Detect which cell encompasses the target text, then output its (X, Y) center coordinate. 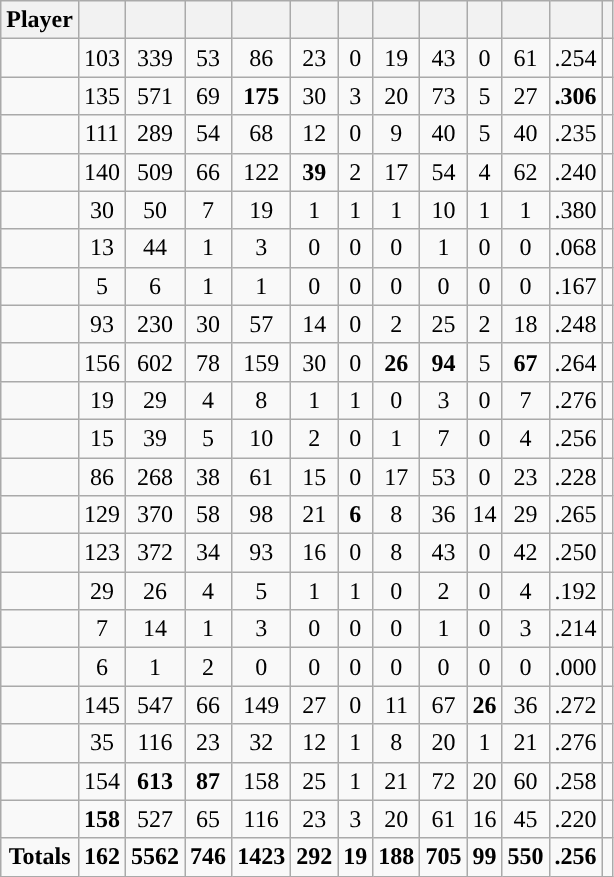
.272 (576, 705)
.254 (576, 58)
.068 (576, 248)
11 (396, 705)
746 (208, 857)
175 (262, 96)
Totals (40, 857)
65 (208, 819)
87 (208, 781)
140 (102, 172)
44 (156, 248)
159 (262, 362)
.214 (576, 629)
78 (208, 362)
69 (208, 96)
68 (262, 134)
.248 (576, 324)
58 (208, 515)
.240 (576, 172)
145 (102, 705)
45 (526, 819)
42 (526, 553)
613 (156, 781)
292 (314, 857)
372 (156, 553)
5562 (156, 857)
.235 (576, 134)
289 (156, 134)
122 (262, 172)
32 (262, 743)
149 (262, 705)
135 (102, 96)
60 (526, 781)
268 (156, 477)
99 (484, 857)
509 (156, 172)
.265 (576, 515)
18 (526, 324)
.258 (576, 781)
.228 (576, 477)
705 (444, 857)
1423 (262, 857)
34 (208, 553)
.380 (576, 210)
38 (208, 477)
188 (396, 857)
62 (526, 172)
103 (102, 58)
.306 (576, 96)
50 (156, 210)
111 (102, 134)
73 (444, 96)
13 (102, 248)
162 (102, 857)
94 (444, 362)
571 (156, 96)
602 (156, 362)
57 (262, 324)
154 (102, 781)
35 (102, 743)
547 (156, 705)
123 (102, 553)
230 (156, 324)
550 (526, 857)
.220 (576, 819)
9 (396, 134)
.000 (576, 667)
527 (156, 819)
156 (102, 362)
.192 (576, 591)
Player (40, 20)
370 (156, 515)
72 (444, 781)
.264 (576, 362)
339 (156, 58)
.250 (576, 553)
129 (102, 515)
.167 (576, 286)
98 (262, 515)
